Scan for the cell matching the given text and deliver its (X, Y) coordinate at center. 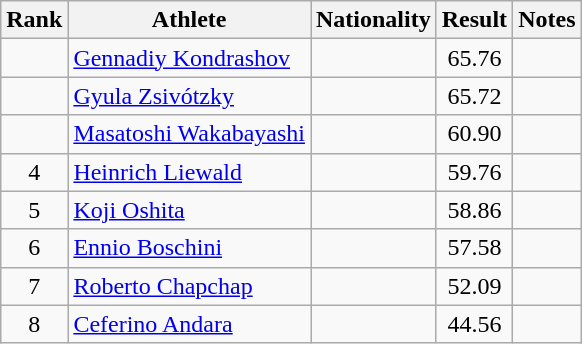
Koji Oshita (190, 210)
6 (34, 248)
Nationality (373, 20)
Gennadiy Kondrashov (190, 58)
Ceferino Andara (190, 324)
Heinrich Liewald (190, 172)
8 (34, 324)
4 (34, 172)
60.90 (474, 134)
5 (34, 210)
Result (474, 20)
Masatoshi Wakabayashi (190, 134)
59.76 (474, 172)
Ennio Boschini (190, 248)
Gyula Zsivótzky (190, 96)
Roberto Chapchap (190, 286)
44.56 (474, 324)
58.86 (474, 210)
7 (34, 286)
65.72 (474, 96)
52.09 (474, 286)
57.58 (474, 248)
Athlete (190, 20)
Rank (34, 20)
Notes (547, 20)
65.76 (474, 58)
